From the cell containing the given text, extract its center point as (X, Y) coordinate. 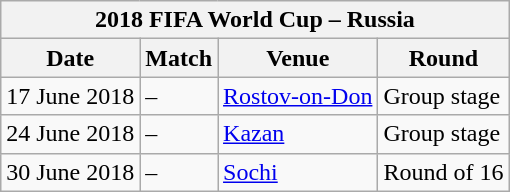
17 June 2018 (70, 96)
Kazan (298, 134)
Rostov-on-Don (298, 96)
24 June 2018 (70, 134)
Date (70, 58)
2018 FIFA World Cup – Russia (255, 20)
30 June 2018 (70, 172)
Round (444, 58)
Venue (298, 58)
Sochi (298, 172)
Round of 16 (444, 172)
Match (179, 58)
